Determine the [x, y] coordinate at the center of the cell enclosing the given text.  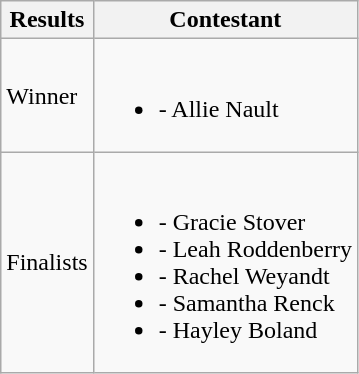
- Gracie Stover - Leah Roddenberry - Rachel Weyandt - Samantha Renck - Hayley Boland [225, 262]
- Allie Nault [225, 96]
Winner [47, 96]
Finalists [47, 262]
Results [47, 20]
Contestant [225, 20]
